For the text-containing cell, return its midpoint in (x, y) coordinate format. 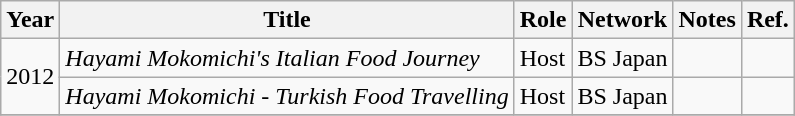
Year (30, 20)
Title (287, 20)
2012 (30, 77)
Hayami Mokomichi - Turkish Food Travelling (287, 96)
Network (622, 20)
Role (543, 20)
Notes (707, 20)
Hayami Mokomichi's Italian Food Journey (287, 58)
Ref. (768, 20)
